Find where the given text appears and provide that cell's center as (x, y) coordinate. 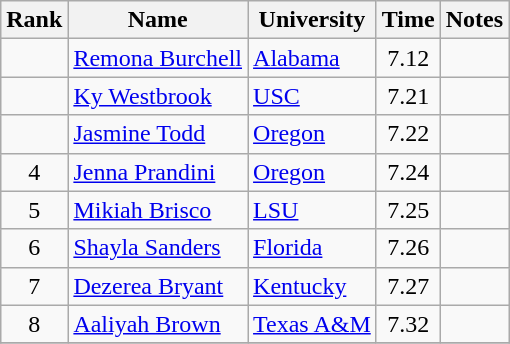
Alabama (312, 58)
Notes (474, 20)
USC (312, 96)
Aaliyah Brown (158, 324)
Ky Westbrook (158, 96)
Remona Burchell (158, 58)
5 (34, 210)
Mikiah Brisco (158, 210)
7.21 (408, 96)
Jenna Prandini (158, 172)
4 (34, 172)
8 (34, 324)
7.22 (408, 134)
Florida (312, 248)
7.24 (408, 172)
7.12 (408, 58)
7 (34, 286)
Rank (34, 20)
7.27 (408, 286)
6 (34, 248)
University (312, 20)
7.32 (408, 324)
Shayla Sanders (158, 248)
Time (408, 20)
Texas A&M (312, 324)
Dezerea Bryant (158, 286)
7.25 (408, 210)
Kentucky (312, 286)
7.26 (408, 248)
Name (158, 20)
Jasmine Todd (158, 134)
LSU (312, 210)
